Detect which cell encompasses the target text, then output its (x, y) center coordinate. 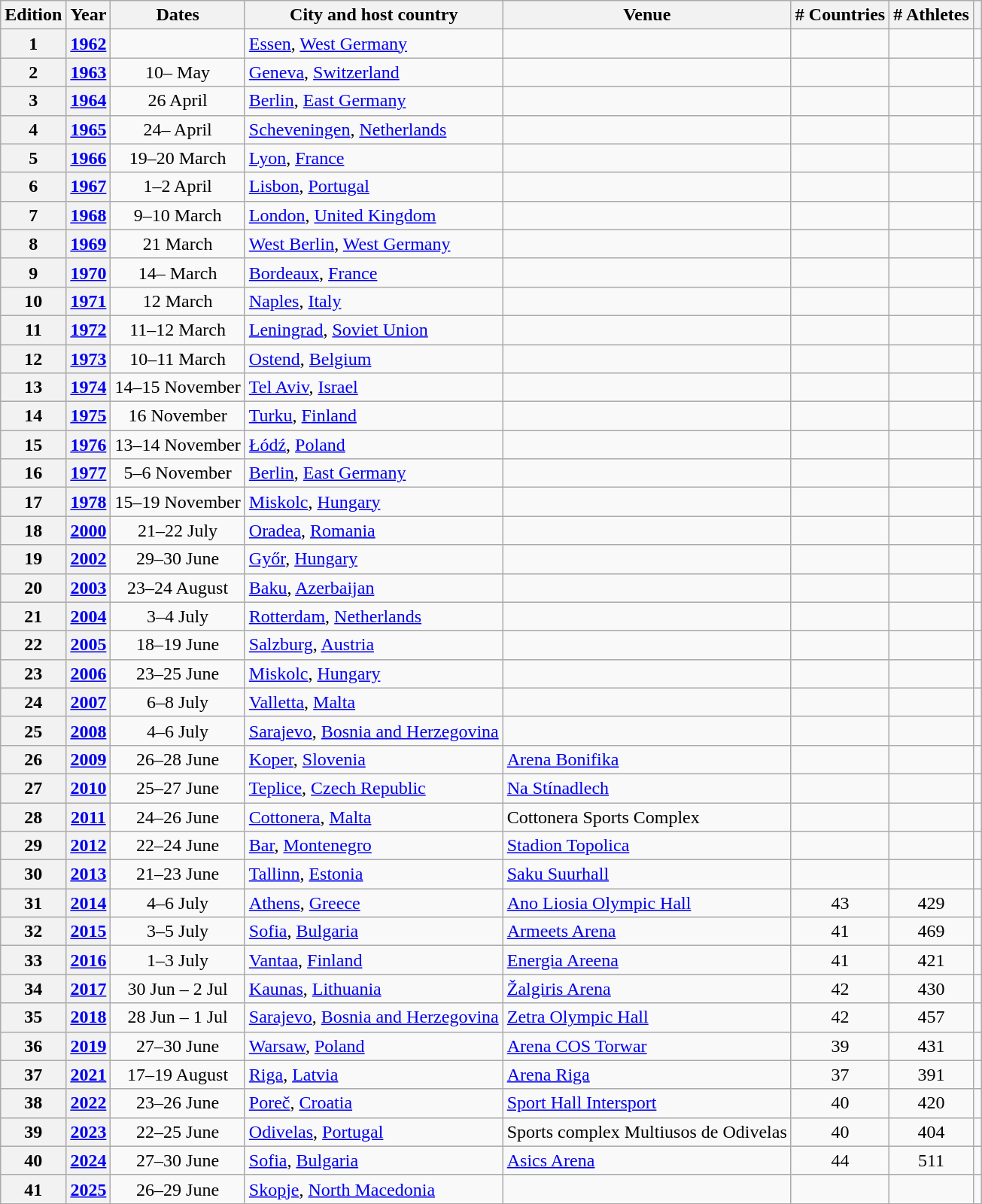
1964 (89, 101)
Koper, Slovenia (373, 759)
Salzburg, Austria (373, 645)
9–10 March (178, 215)
9 (33, 272)
18–19 June (178, 645)
2 (33, 72)
2022 (89, 1103)
2021 (89, 1075)
6–8 July (178, 702)
Riga, Latvia (373, 1075)
2010 (89, 788)
32 (33, 932)
25 (33, 731)
Turku, Finland (373, 416)
1973 (89, 359)
2004 (89, 616)
19 (33, 559)
28 Jun – 1 Jul (178, 1017)
Sports complex Multiusos de Odivelas (647, 1132)
2007 (89, 702)
1967 (89, 187)
Edition (33, 15)
430 (932, 989)
2012 (89, 846)
Energia Areena (647, 960)
7 (33, 215)
22–24 June (178, 846)
11 (33, 330)
# Athletes (932, 15)
23–26 June (178, 1103)
457 (932, 1017)
2019 (89, 1046)
Lyon, France (373, 158)
21–23 June (178, 874)
Žalgiris Arena (647, 989)
Tel Aviv, Israel (373, 388)
14 (33, 416)
2002 (89, 559)
Athens, Greece (373, 903)
1972 (89, 330)
Na Stínadlech (647, 788)
31 (33, 903)
Valletta, Malta (373, 702)
Ano Liosia Olympic Hall (647, 903)
20 (33, 588)
Bordeaux, France (373, 272)
Venue (647, 15)
1971 (89, 301)
10–11 March (178, 359)
35 (33, 1017)
Essen, West Germany (373, 44)
30 (33, 874)
27 (33, 788)
Poreč, Croatia (373, 1103)
5 (33, 158)
43 (840, 903)
Naples, Italy (373, 301)
Bar, Montenegro (373, 846)
1962 (89, 44)
West Berlin, West Germany (373, 244)
1976 (89, 445)
44 (840, 1160)
36 (33, 1046)
38 (33, 1103)
2016 (89, 960)
14–15 November (178, 388)
511 (932, 1160)
29–30 June (178, 559)
London, United Kingdom (373, 215)
13 (33, 388)
25–27 June (178, 788)
City and host country (373, 15)
24 (33, 702)
1968 (89, 215)
Scheveningen, Netherlands (373, 129)
429 (932, 903)
26–28 June (178, 759)
2023 (89, 1132)
18 (33, 531)
Saku Suurhall (647, 874)
21 March (178, 244)
34 (33, 989)
Armeets Arena (647, 932)
23–24 August (178, 588)
420 (932, 1103)
1970 (89, 272)
1963 (89, 72)
26 (33, 759)
2009 (89, 759)
Ostend, Belgium (373, 359)
2025 (89, 1189)
Lisbon, Portugal (373, 187)
Baku, Azerbaijan (373, 588)
Cottonera, Malta (373, 816)
13–14 November (178, 445)
Łódź, Poland (373, 445)
Kaunas, Lithuania (373, 989)
26 April (178, 101)
2018 (89, 1017)
5–6 November (178, 473)
2000 (89, 531)
30 Jun – 2 Jul (178, 989)
6 (33, 187)
Arena COS Torwar (647, 1046)
Geneva, Switzerland (373, 72)
Year (89, 15)
24–26 June (178, 816)
1974 (89, 388)
2024 (89, 1160)
17–19 August (178, 1075)
Zetra Olympic Hall (647, 1017)
1969 (89, 244)
421 (932, 960)
26–29 June (178, 1189)
2006 (89, 673)
3–5 July (178, 932)
1977 (89, 473)
3 (33, 101)
10 (33, 301)
Rotterdam, Netherlands (373, 616)
Skopje, North Macedonia (373, 1189)
2011 (89, 816)
23–25 June (178, 673)
2013 (89, 874)
21–22 July (178, 531)
Sport Hall Intersport (647, 1103)
Stadion Topolica (647, 846)
1975 (89, 416)
Warsaw, Poland (373, 1046)
22–25 June (178, 1132)
3–4 July (178, 616)
Leningrad, Soviet Union (373, 330)
19–20 March (178, 158)
8 (33, 244)
# Countries (840, 15)
1–2 April (178, 187)
29 (33, 846)
4 (33, 129)
Vantaa, Finland (373, 960)
2008 (89, 731)
1965 (89, 129)
24– April (178, 129)
15 (33, 445)
33 (33, 960)
Teplice, Czech Republic (373, 788)
Oradea, Romania (373, 531)
Arena Riga (647, 1075)
1–3 July (178, 960)
28 (33, 816)
14– March (178, 272)
12 March (178, 301)
Asics Arena (647, 1160)
Tallinn, Estonia (373, 874)
2015 (89, 932)
1966 (89, 158)
1978 (89, 502)
469 (932, 932)
12 (33, 359)
404 (932, 1132)
391 (932, 1075)
2005 (89, 645)
Győr, Hungary (373, 559)
21 (33, 616)
15–19 November (178, 502)
23 (33, 673)
Cottonera Sports Complex (647, 816)
17 (33, 502)
22 (33, 645)
11–12 March (178, 330)
431 (932, 1046)
10– May (178, 72)
Odivelas, Portugal (373, 1132)
16 November (178, 416)
2003 (89, 588)
Dates (178, 15)
2017 (89, 989)
16 (33, 473)
2014 (89, 903)
1 (33, 44)
Arena Bonifika (647, 759)
